Return the [X, Y] coordinate for the center point of the cell that contains the specified text.  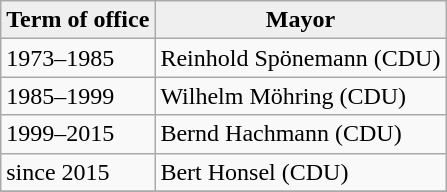
Term of office [78, 20]
Bert Honsel (CDU) [300, 172]
1985–1999 [78, 96]
Reinhold Spönemann (CDU) [300, 58]
Wilhelm Möhring (CDU) [300, 96]
1999–2015 [78, 134]
Mayor [300, 20]
since 2015 [78, 172]
1973–1985 [78, 58]
Bernd Hachmann (CDU) [300, 134]
